Scan for the cell matching the given text and deliver its (x, y) coordinate at center. 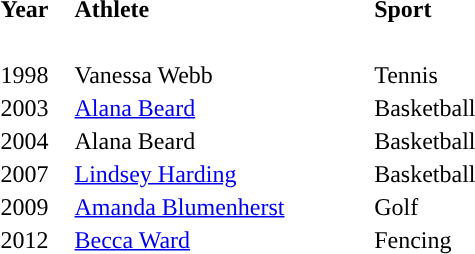
Amanda Blumenherst (222, 207)
Vanessa Webb (222, 75)
Lindsey Harding (222, 174)
